Locate the cell with the specified text and output its [X, Y] center coordinate. 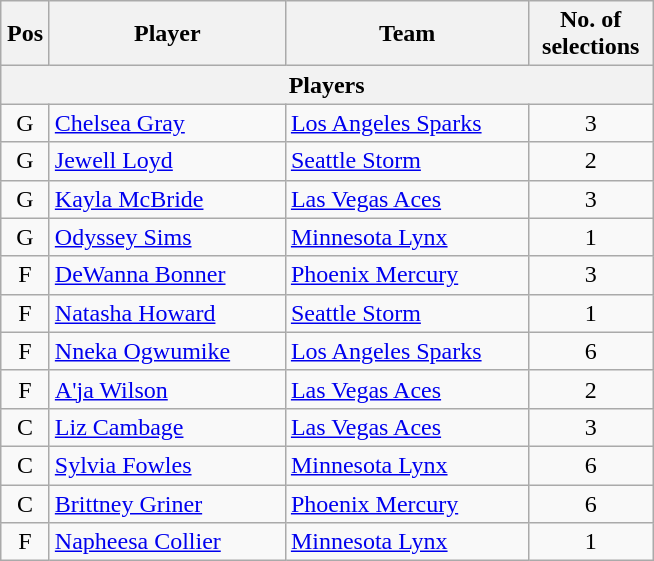
A'ja Wilson [167, 389]
Player [167, 34]
Natasha Howard [167, 313]
Pos [26, 34]
DeWanna Bonner [167, 275]
Team [407, 34]
Sylvia Fowles [167, 465]
Nneka Ogwumike [167, 351]
No. of selections [591, 34]
Odyssey Sims [167, 237]
Kayla McBride [167, 199]
Players [327, 85]
Brittney Griner [167, 503]
Liz Cambage [167, 427]
Napheesa Collier [167, 542]
Chelsea Gray [167, 123]
Jewell Loyd [167, 161]
